Determine the (X, Y) coordinate at the center of the cell enclosing the given text.  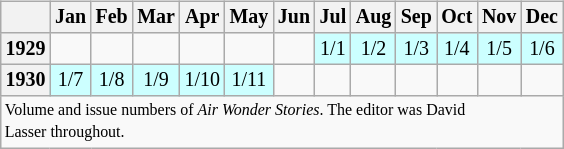
Jul (333, 18)
Oct (458, 18)
1/3 (416, 48)
Aug (374, 18)
Apr (202, 18)
1/2 (374, 48)
1/4 (458, 48)
1/10 (202, 80)
1929 (26, 48)
Sep (416, 18)
1/8 (112, 80)
Jun (294, 18)
Mar (156, 18)
1/9 (156, 80)
1/11 (249, 80)
1/7 (70, 80)
1/6 (542, 48)
May (249, 18)
1/5 (499, 48)
Volume and issue numbers of Air Wonder Stories. The editor was DavidLasser throughout. (282, 122)
Feb (112, 18)
1930 (26, 80)
1/1 (333, 48)
Jan (70, 18)
Dec (542, 18)
Nov (499, 18)
